Search for the cell housing the specified text and yield its (X, Y) center coordinate. 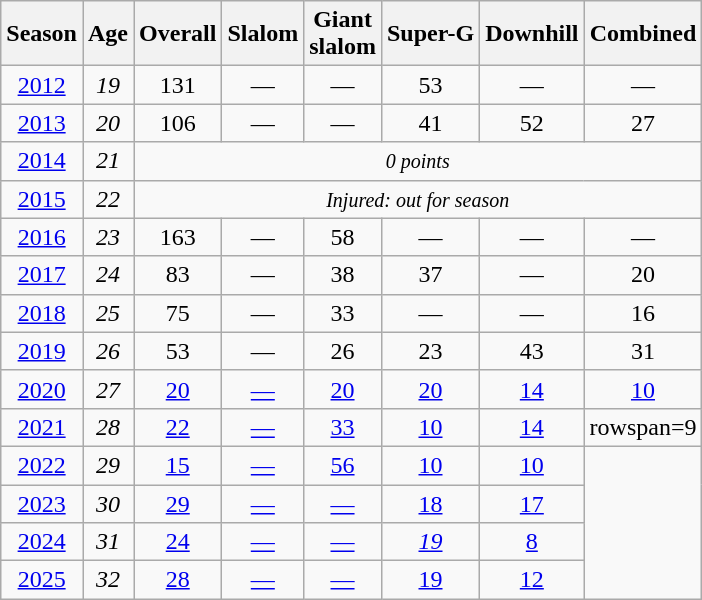
8 (532, 542)
2020 (42, 389)
2015 (42, 199)
12 (532, 580)
0 points (418, 161)
2018 (42, 313)
58 (343, 237)
2014 (42, 161)
2017 (42, 275)
15 (178, 465)
Super-G (430, 34)
Downhill (532, 34)
2012 (42, 85)
Slalom (263, 34)
131 (178, 85)
56 (343, 465)
Giantslalom (343, 34)
rowspan=9 (643, 427)
2013 (42, 123)
2023 (42, 503)
Combined (643, 34)
16 (643, 313)
Age (108, 34)
30 (108, 503)
106 (178, 123)
2024 (42, 542)
52 (532, 123)
41 (430, 123)
Injured: out for season (418, 199)
Overall (178, 34)
2016 (42, 237)
43 (532, 351)
37 (430, 275)
2019 (42, 351)
75 (178, 313)
163 (178, 237)
2022 (42, 465)
21 (108, 161)
38 (343, 275)
83 (178, 275)
18 (430, 503)
2025 (42, 580)
32 (108, 580)
17 (532, 503)
Season (42, 34)
2021 (42, 427)
25 (108, 313)
